Determine the [x, y] coordinate at the center of the cell enclosing the given text.  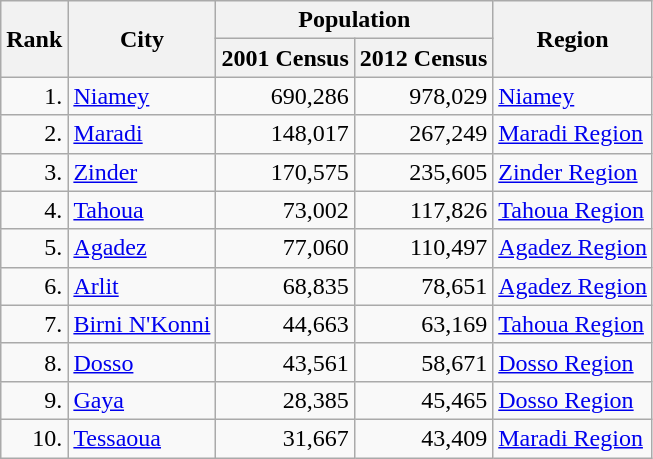
1. [34, 96]
Maradi [142, 134]
44,663 [285, 324]
110,497 [423, 248]
Rank [34, 39]
978,029 [423, 96]
4. [34, 210]
77,060 [285, 248]
Zinder Region [573, 172]
8. [34, 362]
Tessaoua [142, 438]
73,002 [285, 210]
Arlit [142, 286]
170,575 [285, 172]
10. [34, 438]
2. [34, 134]
63,169 [423, 324]
68,835 [285, 286]
5. [34, 248]
78,651 [423, 286]
267,249 [423, 134]
7. [34, 324]
Dosso [142, 362]
Zinder [142, 172]
2001 Census [285, 58]
148,017 [285, 134]
43,409 [423, 438]
Region [573, 39]
117,826 [423, 210]
2012 Census [423, 58]
45,465 [423, 400]
58,671 [423, 362]
9. [34, 400]
31,667 [285, 438]
3. [34, 172]
Agadez [142, 248]
Gaya [142, 400]
Birni N'Konni [142, 324]
690,286 [285, 96]
28,385 [285, 400]
43,561 [285, 362]
Population [354, 20]
Tahoua [142, 210]
6. [34, 286]
235,605 [423, 172]
City [142, 39]
